Extract the [x, y] coordinate from the center of the cell holding the provided text.  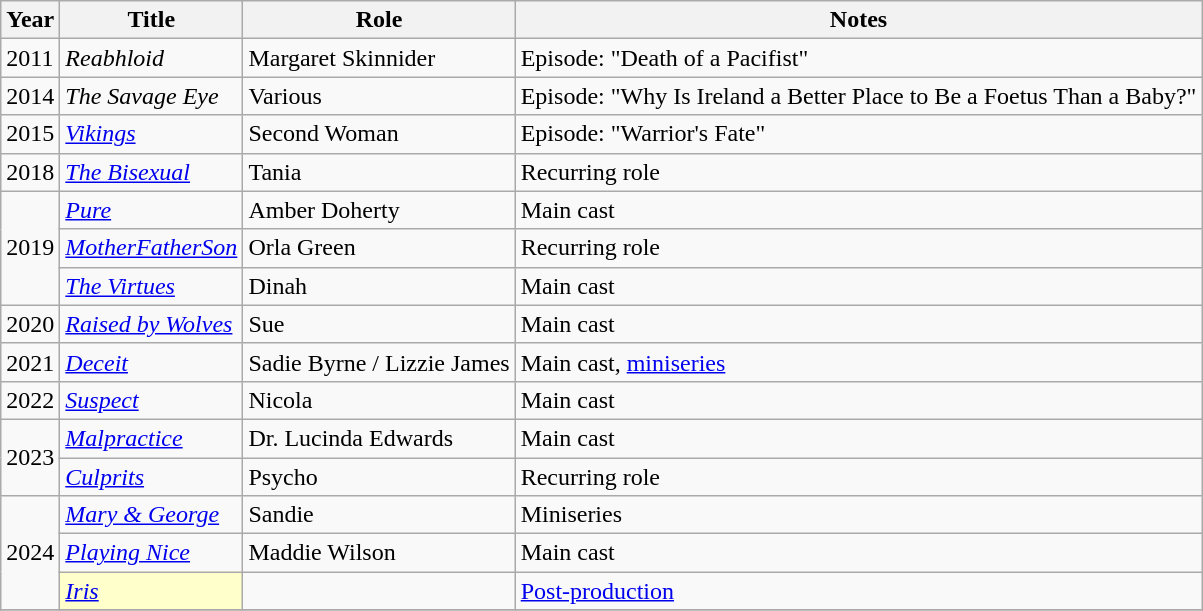
Tania [379, 172]
2015 [30, 134]
Playing Nice [152, 553]
Raised by Wolves [152, 324]
Sandie [379, 515]
Various [379, 96]
2018 [30, 172]
Margaret Skinnider [379, 58]
Title [152, 20]
Episode: "Why Is Ireland a Better Place to Be a Foetus Than a Baby?" [858, 96]
Pure [152, 210]
MotherFatherSon [152, 248]
Reabhloid [152, 58]
Malpractice [152, 438]
Episode: "Warrior's Fate" [858, 134]
Episode: "Death of a Pacifist" [858, 58]
Sadie Byrne / Lizzie James [379, 362]
Dinah [379, 286]
Suspect [152, 400]
Second Woman [379, 134]
Orla Green [379, 248]
2014 [30, 96]
Sue [379, 324]
2021 [30, 362]
The Bisexual [152, 172]
Main cast, miniseries [858, 362]
2022 [30, 400]
Iris [152, 591]
Vikings [152, 134]
Role [379, 20]
Year [30, 20]
Post-production [858, 591]
Notes [858, 20]
Nicola [379, 400]
Maddie Wilson [379, 553]
Dr. Lucinda Edwards [379, 438]
2023 [30, 457]
Culprits [152, 477]
2020 [30, 324]
The Virtues [152, 286]
2011 [30, 58]
2024 [30, 553]
2019 [30, 248]
Psycho [379, 477]
Amber Doherty [379, 210]
Miniseries [858, 515]
The Savage Eye [152, 96]
Deceit [152, 362]
Mary & George [152, 515]
